From the cell containing the given text, extract its center point as [x, y] coordinate. 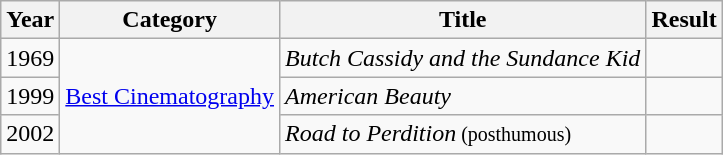
Category [170, 20]
2002 [30, 134]
1999 [30, 96]
Butch Cassidy and the Sundance Kid [463, 58]
American Beauty [463, 96]
Road to Perdition (posthumous) [463, 134]
Title [463, 20]
Best Cinematography [170, 96]
Year [30, 20]
1969 [30, 58]
Result [684, 20]
